Capture the cell that displays the provided text and extract its (x, y) central coordinate. 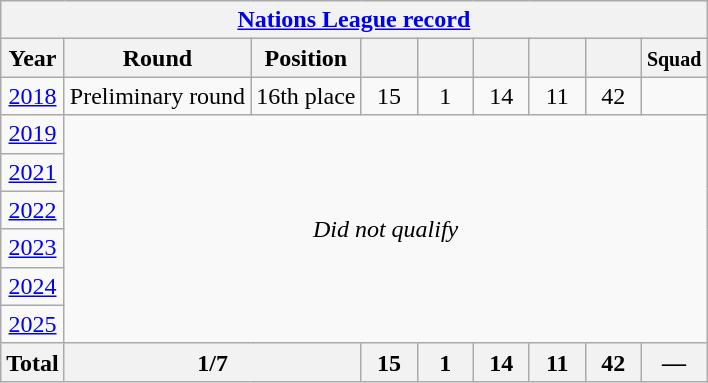
— (674, 362)
Nations League record (354, 20)
2021 (33, 172)
2022 (33, 210)
2023 (33, 248)
Did not qualify (386, 229)
Round (157, 58)
2018 (33, 96)
2024 (33, 286)
Year (33, 58)
1/7 (212, 362)
2019 (33, 134)
Total (33, 362)
Squad (674, 58)
Position (306, 58)
Preliminary round (157, 96)
16th place (306, 96)
2025 (33, 324)
